Scan for the cell matching the given text and deliver its [X, Y] coordinate at center. 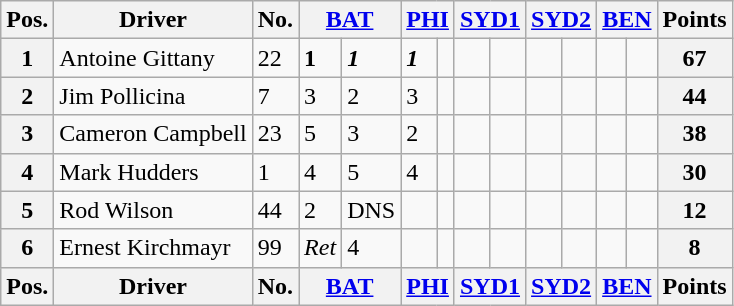
Mark Hudders [153, 172]
Rod Wilson [153, 210]
Antoine Gittany [153, 58]
Jim Pollicina [153, 96]
6 [28, 248]
30 [694, 172]
Cameron Campbell [153, 134]
8 [694, 248]
23 [275, 134]
7 [275, 96]
Ernest Kirchmayr [153, 248]
67 [694, 58]
Ret [320, 248]
22 [275, 58]
12 [694, 210]
38 [694, 134]
99 [275, 248]
DNS [372, 210]
